Extract the [x, y] coordinate from the center of the cell holding the provided text.  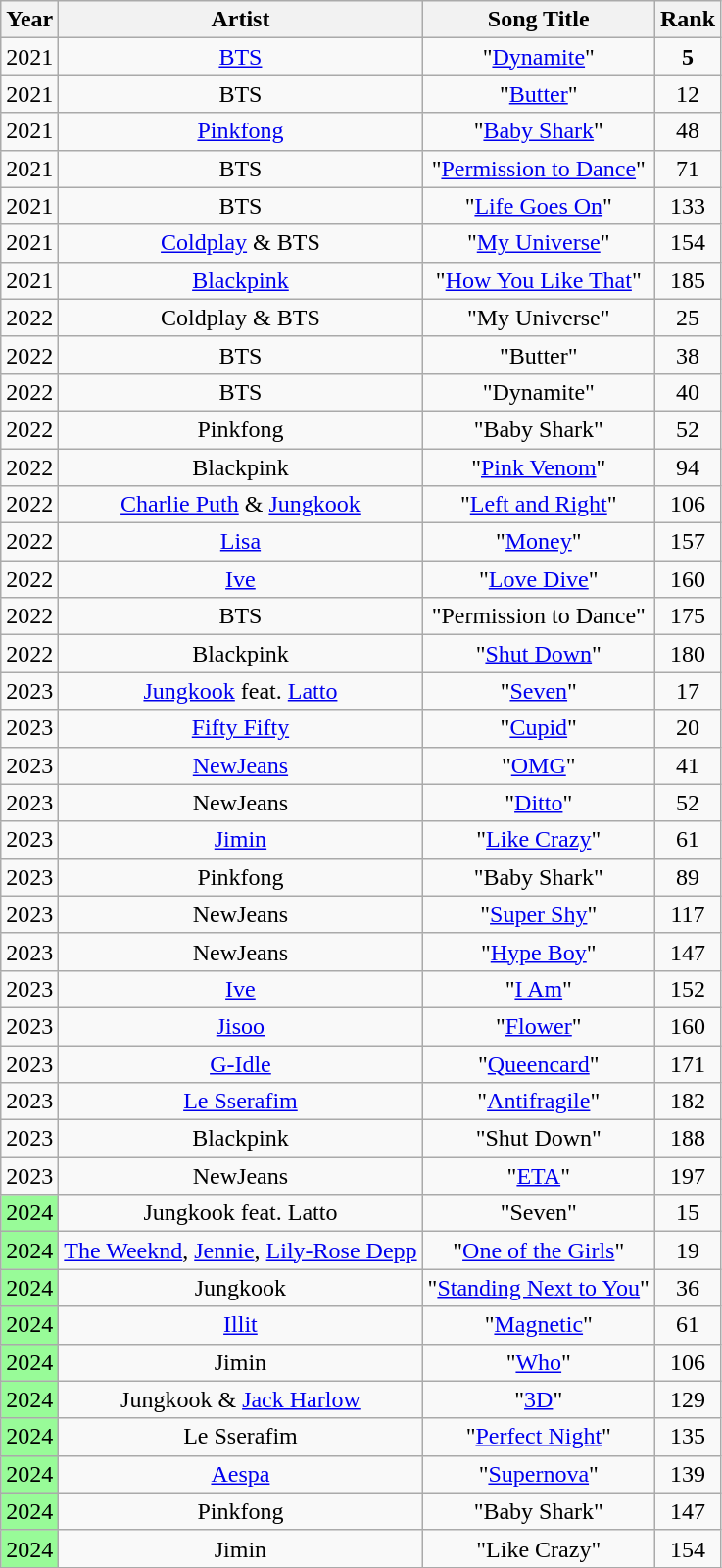
G-Idle [241, 1063]
133 [688, 206]
139 [688, 1474]
15 [688, 1213]
"Pink Venom" [539, 467]
Song Title [539, 20]
Charlie Puth & Jungkook [241, 505]
Fifty Fifty [241, 728]
"One of the Girls" [539, 1250]
48 [688, 131]
89 [688, 877]
157 [688, 542]
36 [688, 1288]
197 [688, 1176]
180 [688, 654]
182 [688, 1102]
"Money" [539, 542]
129 [688, 1399]
Illit [241, 1325]
"3D" [539, 1399]
"I Am" [539, 989]
"Who" [539, 1362]
5 [688, 57]
"Supernova" [539, 1474]
Rank [688, 20]
17 [688, 691]
"Perfect Night" [539, 1437]
38 [688, 355]
117 [688, 914]
"Life Goes On" [539, 206]
"ETA" [539, 1176]
"Ditto" [539, 803]
94 [688, 467]
188 [688, 1139]
12 [688, 94]
"OMG" [539, 765]
Lisa [241, 542]
185 [688, 280]
Year [29, 20]
171 [688, 1063]
"How You Like That" [539, 280]
Artist [241, 20]
The Weeknd, Jennie, Lily-Rose Depp [241, 1250]
"Queencard" [539, 1063]
175 [688, 616]
19 [688, 1250]
"Magnetic" [539, 1325]
"Left and Right" [539, 505]
"Super Shy" [539, 914]
20 [688, 728]
"Hype Boy" [539, 952]
"Love Dive" [539, 579]
Aespa [241, 1474]
Jungkook [241, 1288]
25 [688, 318]
"Standing Next to You" [539, 1288]
Jungkook & Jack Harlow [241, 1399]
135 [688, 1437]
Jisoo [241, 1026]
"Antifragile" [539, 1102]
"Cupid" [539, 728]
71 [688, 169]
41 [688, 765]
152 [688, 989]
"Flower" [539, 1026]
40 [688, 392]
